Determine the [x, y] coordinate at the center of the cell enclosing the given text.  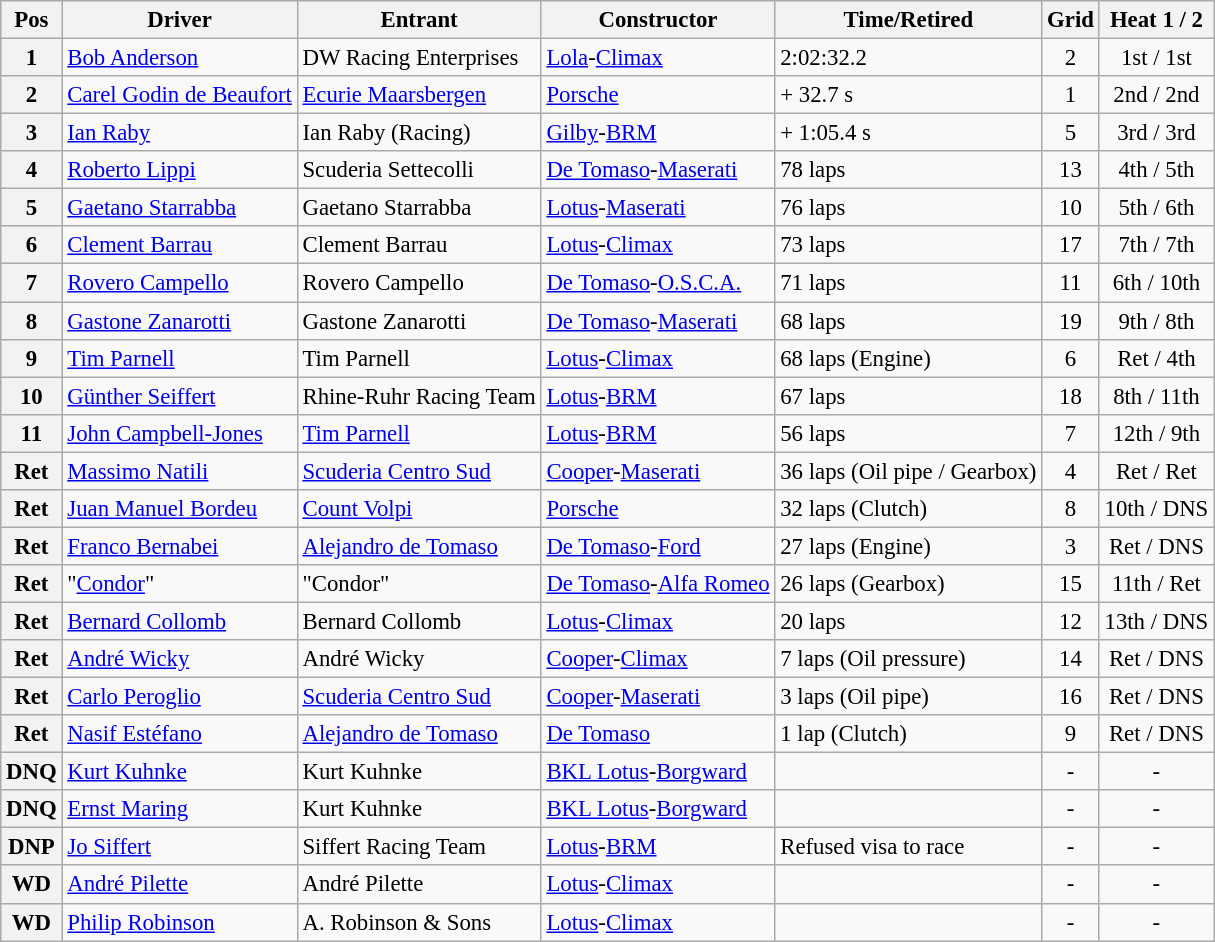
Lotus-Maserati [658, 208]
Günther Seiffert [180, 396]
2:02:32.2 [908, 58]
2nd / 2nd [1156, 95]
Gilby-BRM [658, 133]
+ 1:05.4 s [908, 133]
DNP [32, 847]
Rhine-Ruhr Racing Team [419, 396]
19 [1070, 321]
+ 32.7 s [908, 95]
18 [1070, 396]
14 [1070, 659]
DW Racing Enterprises [419, 58]
De Tomaso-Alfa Romeo [658, 584]
Franco Bernabei [180, 546]
Grid [1070, 20]
3 laps (Oil pipe) [908, 697]
Driver [180, 20]
Ret / Ret [1156, 471]
12 [1070, 621]
15 [1070, 584]
Juan Manuel Bordeu [180, 509]
Ecurie Maarsbergen [419, 95]
16 [1070, 697]
Count Volpi [419, 509]
1 lap (Clutch) [908, 734]
Ian Raby [180, 133]
Bob Anderson [180, 58]
De Tomaso-O.S.C.A. [658, 283]
20 laps [908, 621]
5th / 6th [1156, 208]
67 laps [908, 396]
Cooper-Climax [658, 659]
8th / 11th [1156, 396]
78 laps [908, 170]
Jo Siffert [180, 847]
1st / 1st [1156, 58]
68 laps [908, 321]
Roberto Lippi [180, 170]
3rd / 3rd [1156, 133]
12th / 9th [1156, 433]
76 laps [908, 208]
Siffert Racing Team [419, 847]
Ian Raby (Racing) [419, 133]
A. Robinson & Sons [419, 922]
Constructor [658, 20]
De Tomaso-Ford [658, 546]
Lola-Climax [658, 58]
Carlo Peroglio [180, 697]
4th / 5th [1156, 170]
Refused visa to race [908, 847]
10th / DNS [1156, 509]
36 laps (Oil pipe / Gearbox) [908, 471]
32 laps (Clutch) [908, 509]
27 laps (Engine) [908, 546]
73 laps [908, 245]
9th / 8th [1156, 321]
De Tomaso [658, 734]
17 [1070, 245]
Heat 1 / 2 [1156, 20]
68 laps (Engine) [908, 358]
13 [1070, 170]
Massimo Natili [180, 471]
Nasif Estéfano [180, 734]
Philip Robinson [180, 922]
Pos [32, 20]
Ret / 4th [1156, 358]
Time/Retired [908, 20]
Scuderia Settecolli [419, 170]
John Campbell-Jones [180, 433]
Entrant [419, 20]
7 laps (Oil pressure) [908, 659]
71 laps [908, 283]
13th / DNS [1156, 621]
26 laps (Gearbox) [908, 584]
Ernst Maring [180, 809]
7th / 7th [1156, 245]
56 laps [908, 433]
11th / Ret [1156, 584]
6th / 10th [1156, 283]
Carel Godin de Beaufort [180, 95]
